Search for the cell housing the specified text and yield its [x, y] center coordinate. 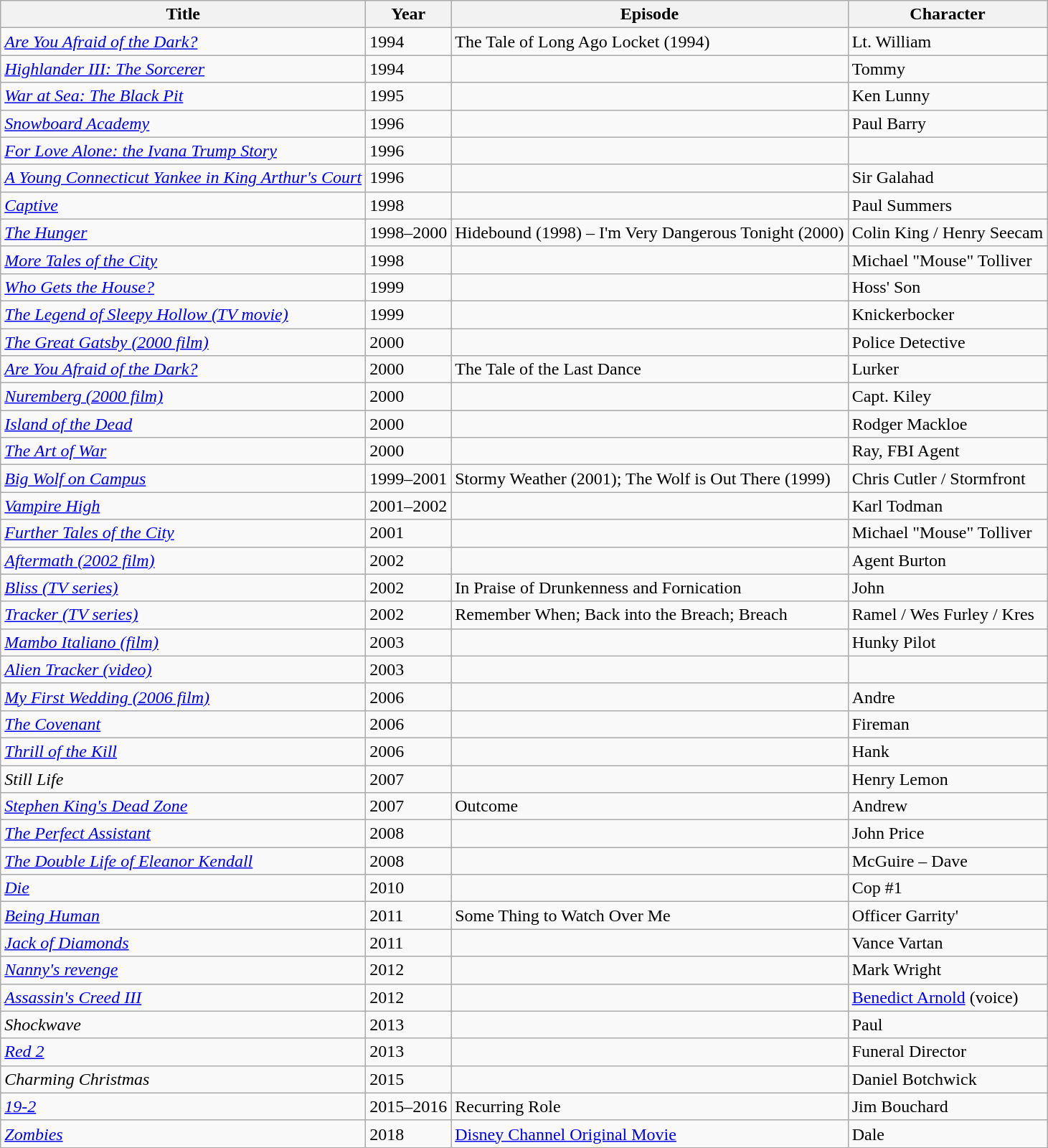
Hoss' Son [948, 287]
The Tale of the Last Dance [650, 370]
The Tale of Long Ago Locket (1994) [650, 42]
The Great Gatsby (2000 film) [184, 342]
Paul Barry [948, 123]
Funeral Director [948, 1052]
Nuremberg (2000 film) [184, 397]
Chris Cutler / Stormfront [948, 479]
Fireman [948, 724]
Ray, FBI Agent [948, 451]
Stormy Weather (2001); The Wolf is Out There (1999) [650, 479]
Jack of Diamonds [184, 943]
Year [409, 14]
Island of the Dead [184, 424]
Hank [948, 751]
The Perfect Assistant [184, 834]
Red 2 [184, 1052]
Recurring Role [650, 1106]
Hidebound (1998) – I'm Very Dangerous Tonight (2000) [650, 232]
My First Wedding (2006 film) [184, 697]
1999–2001 [409, 479]
Remember When; Back into the Breach; Breach [650, 615]
Agent Burton [948, 560]
Still Life [184, 778]
Andrew [948, 806]
Rodger Mackloe [948, 424]
Tommy [948, 69]
Ken Lunny [948, 96]
Karl Todman [948, 506]
Lt. William [948, 42]
Shockwave [184, 1025]
Lurker [948, 370]
The Legend of Sleepy Hollow (TV movie) [184, 314]
Episode [650, 14]
Tracker (TV series) [184, 615]
Being Human [184, 916]
Paul Summers [948, 205]
Die [184, 888]
Big Wolf on Campus [184, 479]
Further Tales of the City [184, 533]
Sir Galahad [948, 178]
Outcome [650, 806]
Henry Lemon [948, 778]
Paul [948, 1025]
2010 [409, 888]
Vance Vartan [948, 943]
Dale [948, 1134]
Assassin's Creed III [184, 997]
Thrill of the Kill [184, 751]
Character [948, 14]
Snowboard Academy [184, 123]
Daniel Botchwick [948, 1079]
2015–2016 [409, 1106]
Knickerbocker [948, 314]
Disney Channel Original Movie [650, 1134]
Police Detective [948, 342]
1995 [409, 96]
Captive [184, 205]
Vampire High [184, 506]
John [948, 588]
2001 [409, 533]
Cop #1 [948, 888]
Benedict Arnold (voice) [948, 997]
The Covenant [184, 724]
19-2 [184, 1106]
Mark Wright [948, 970]
John Price [948, 834]
Hunky Pilot [948, 642]
Highlander III: The Sorcerer [184, 69]
Who Gets the House? [184, 287]
More Tales of the City [184, 260]
The Hunger [184, 232]
2001–2002 [409, 506]
Alien Tracker (video) [184, 669]
For Love Alone: the Ivana Trump Story [184, 151]
War at Sea: The Black Pit [184, 96]
In Praise of Drunkenness and Fornication [650, 588]
A Young Connecticut Yankee in King Arthur's Court [184, 178]
Aftermath (2002 film) [184, 560]
Bliss (TV series) [184, 588]
Capt. Kiley [948, 397]
2018 [409, 1134]
Andre [948, 697]
Mambo Italiano (film) [184, 642]
Jim Bouchard [948, 1106]
Officer Garrity' [948, 916]
1998–2000 [409, 232]
Charming Christmas [184, 1079]
2015 [409, 1079]
Zombies [184, 1134]
Ramel / Wes Furley / Kres [948, 615]
Nanny's revenge [184, 970]
Some Thing to Watch Over Me [650, 916]
Title [184, 14]
Stephen King's Dead Zone [184, 806]
Colin King / Henry Seecam [948, 232]
The Double Life of Eleanor Kendall [184, 861]
McGuire – Dave [948, 861]
The Art of War [184, 451]
